For the text-containing cell, return its midpoint in (x, y) coordinate format. 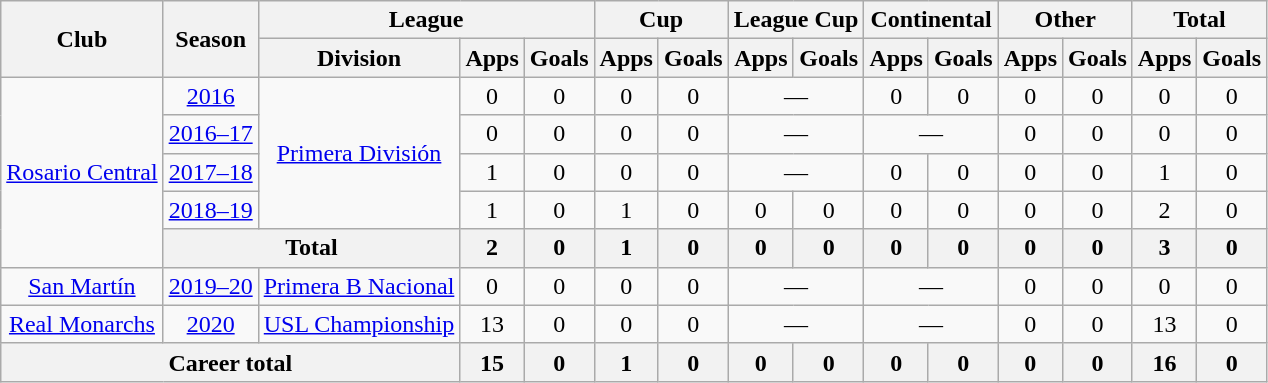
Division (359, 58)
Club (82, 39)
League (426, 20)
Career total (230, 362)
San Martín (82, 286)
2016 (210, 96)
2016–17 (210, 134)
15 (492, 362)
Other (1065, 20)
Real Monarchs (82, 324)
Primera División (359, 153)
Rosario Central (82, 172)
2017–18 (210, 172)
2019–20 (210, 286)
2020 (210, 324)
3 (1164, 248)
Cup (661, 20)
Primera B Nacional (359, 286)
16 (1164, 362)
USL Championship (359, 324)
League Cup (796, 20)
2018–19 (210, 210)
Season (210, 39)
Continental (931, 20)
